Find where the given text appears and provide that cell's center as [x, y] coordinate. 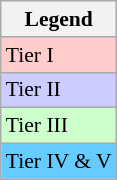
Tier I [59, 55]
Tier II [59, 90]
Legend [59, 19]
Tier IV & V [59, 162]
Tier III [59, 126]
